From the cell containing the given text, extract its center point as [x, y] coordinate. 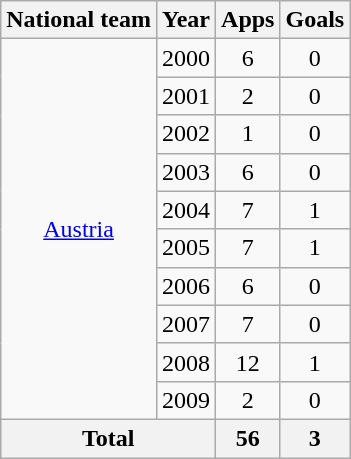
Year [186, 20]
2009 [186, 400]
2001 [186, 96]
Total [108, 438]
56 [248, 438]
2004 [186, 210]
Apps [248, 20]
2003 [186, 172]
National team [79, 20]
12 [248, 362]
2008 [186, 362]
2002 [186, 134]
2006 [186, 286]
3 [315, 438]
2000 [186, 58]
Austria [79, 230]
2007 [186, 324]
2005 [186, 248]
Goals [315, 20]
